Search for the cell housing the specified text and yield its [x, y] center coordinate. 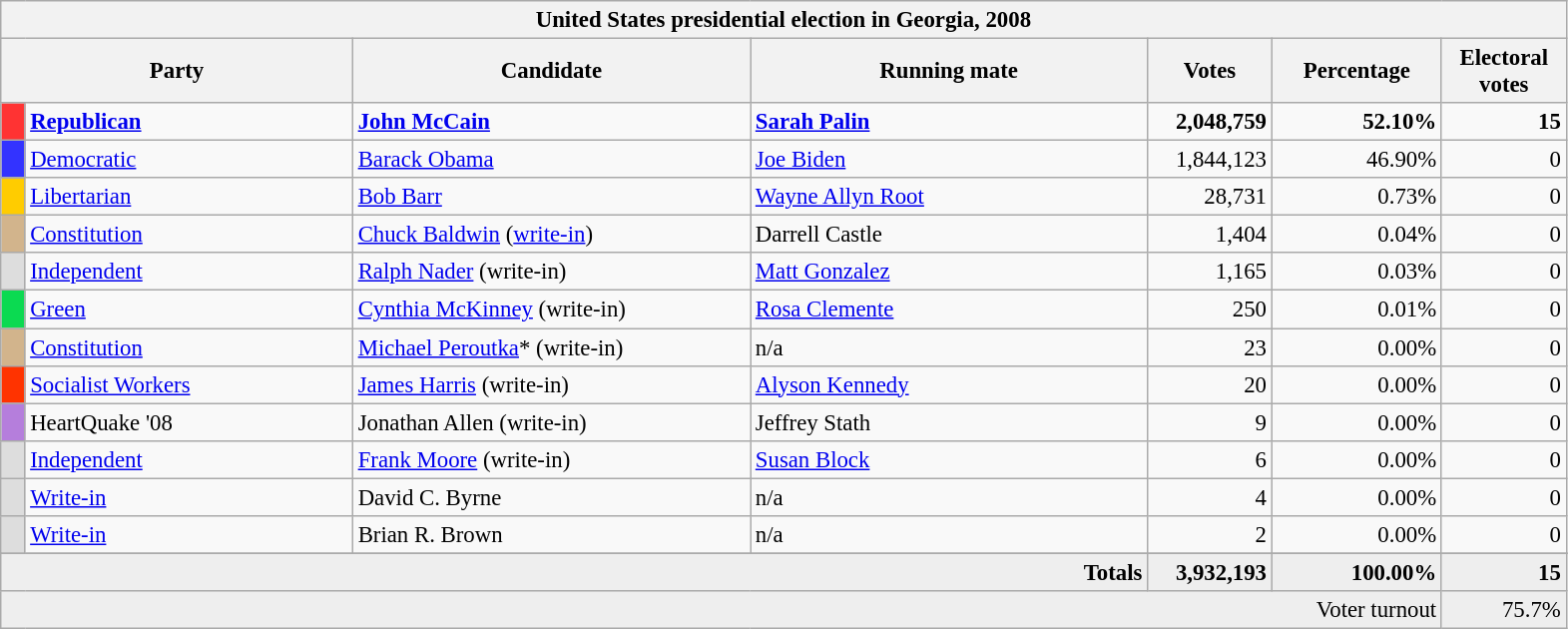
100.00% [1356, 572]
6 [1210, 459]
Percentage [1356, 72]
Michael Peroutka* (write-in) [551, 347]
Bob Barr [551, 197]
1,404 [1210, 235]
9 [1210, 422]
Joe Biden [949, 160]
28,731 [1210, 197]
Green [189, 310]
Ralph Nader (write-in) [551, 273]
1,844,123 [1210, 160]
Cynthia McKinney (write-in) [551, 310]
23 [1210, 347]
Voter turnout [722, 610]
Candidate [551, 72]
4 [1210, 497]
250 [1210, 310]
Sarah Palin [949, 122]
2 [1210, 535]
0.01% [1356, 310]
Rosa Clemente [949, 310]
Jonathan Allen (write-in) [551, 422]
Chuck Baldwin (write-in) [551, 235]
3,932,193 [1210, 572]
Alyson Kennedy [949, 384]
52.10% [1356, 122]
20 [1210, 384]
Democratic [189, 160]
46.90% [1356, 160]
Electoral votes [1503, 72]
Republican [189, 122]
Frank Moore (write-in) [551, 459]
John McCain [551, 122]
2,048,759 [1210, 122]
James Harris (write-in) [551, 384]
Jeffrey Stath [949, 422]
David C. Byrne [551, 497]
0.04% [1356, 235]
Votes [1210, 72]
Totals [575, 572]
Brian R. Brown [551, 535]
United States presidential election in Georgia, 2008 [784, 20]
Darrell Castle [949, 235]
0.03% [1356, 273]
Wayne Allyn Root [949, 197]
Matt Gonzalez [949, 273]
Party [178, 72]
75.7% [1503, 610]
1,165 [1210, 273]
0.73% [1356, 197]
Running mate [949, 72]
Barack Obama [551, 160]
Susan Block [949, 459]
Libertarian [189, 197]
Socialist Workers [189, 384]
HeartQuake '08 [189, 422]
